Scan for the cell matching the given text and deliver its [X, Y] coordinate at center. 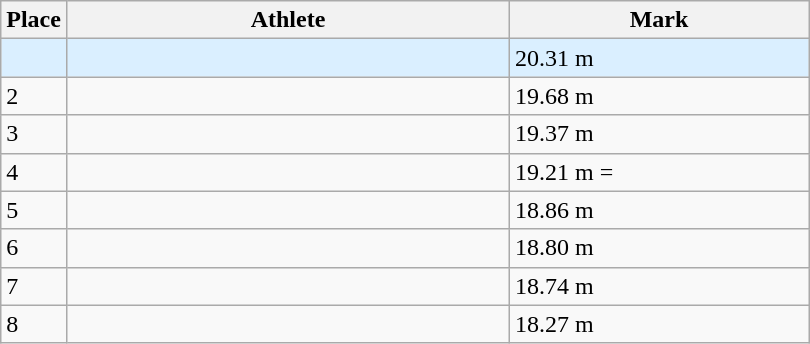
19.68 m [660, 96]
19.37 m [660, 134]
18.27 m [660, 324]
6 [34, 248]
Place [34, 20]
2 [34, 96]
Mark [660, 20]
18.80 m [660, 248]
20.31 m [660, 58]
Athlete [288, 20]
18.86 m [660, 210]
8 [34, 324]
5 [34, 210]
4 [34, 172]
18.74 m [660, 286]
7 [34, 286]
3 [34, 134]
19.21 m = [660, 172]
